Identify which cell holds the provided text, then report its (X, Y) central coordinate. 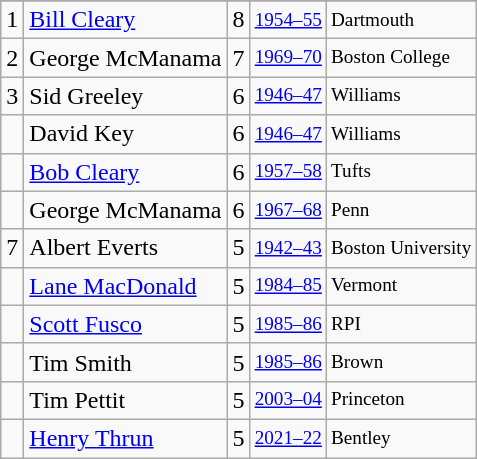
Boston College (400, 58)
Lane MacDonald (126, 286)
1967–68 (288, 210)
Vermont (400, 286)
8 (238, 20)
2003–04 (288, 400)
1942–43 (288, 248)
1954–55 (288, 20)
1957–58 (288, 172)
2 (12, 58)
Henry Thrun (126, 438)
Sid Greeley (126, 96)
Princeton (400, 400)
1969–70 (288, 58)
Albert Everts (126, 248)
3 (12, 96)
1984–85 (288, 286)
Penn (400, 210)
1 (12, 20)
Bill Cleary (126, 20)
Boston University (400, 248)
Brown (400, 362)
Tim Smith (126, 362)
Bentley (400, 438)
David Key (126, 134)
RPI (400, 324)
Dartmouth (400, 20)
Tim Pettit (126, 400)
Bob Cleary (126, 172)
Tufts (400, 172)
2021–22 (288, 438)
Scott Fusco (126, 324)
